Return the [X, Y] coordinate for the center point of the cell that contains the specified text.  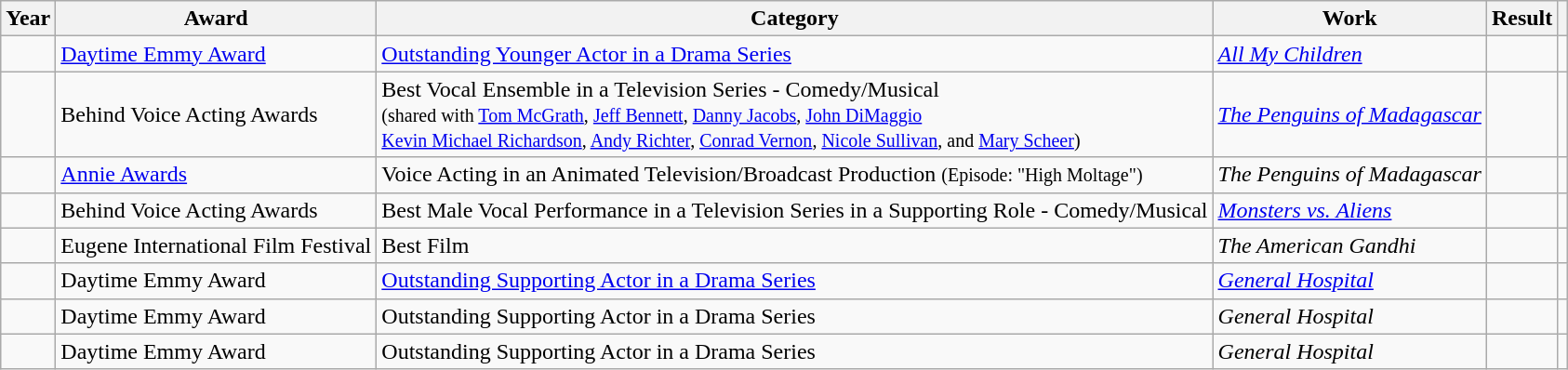
All My Children [1349, 54]
Outstanding Younger Actor in a Drama Series [794, 54]
Category [794, 19]
Result [1521, 19]
Work [1349, 19]
Monsters vs. Aliens [1349, 210]
Voice Acting in an Animated Television/Broadcast Production (Episode: "High Moltage") [794, 175]
The American Gandhi [1349, 245]
Best Male Vocal Performance in a Television Series in a Supporting Role - Comedy/Musical [794, 210]
Year [28, 19]
Best Film [794, 245]
Eugene International Film Festival [216, 245]
Award [216, 19]
Annie Awards [216, 175]
